Output the [X, Y] coordinate of the center of the cell containing the given text.  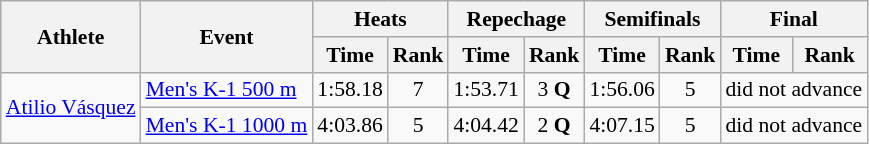
Men's K-1 1000 m [227, 126]
Semifinals [652, 19]
7 [418, 90]
4:03.86 [350, 126]
Event [227, 36]
Heats [380, 19]
Repechage [516, 19]
Men's K-1 500 m [227, 90]
3 Q [554, 90]
1:56.06 [622, 90]
Final [794, 19]
1:58.18 [350, 90]
4:07.15 [622, 126]
Athlete [71, 36]
4:04.42 [486, 126]
Atilio Vásquez [71, 108]
2 Q [554, 126]
1:53.71 [486, 90]
